Return (X, Y) of the center of cell containing provided text 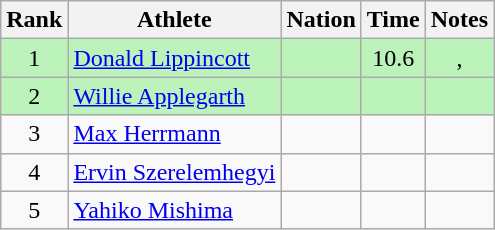
Donald Lippincott (174, 58)
Max Herrmann (174, 134)
Willie Applegarth (174, 96)
1 (34, 58)
4 (34, 172)
Yahiko Mishima (174, 210)
Time (393, 20)
5 (34, 210)
Rank (34, 20)
, (459, 58)
Nation (321, 20)
Notes (459, 20)
Athlete (174, 20)
2 (34, 96)
Ervin Szerelemhegyi (174, 172)
10.6 (393, 58)
3 (34, 134)
